Determine the [x, y] coordinate at the center of the cell enclosing the given text.  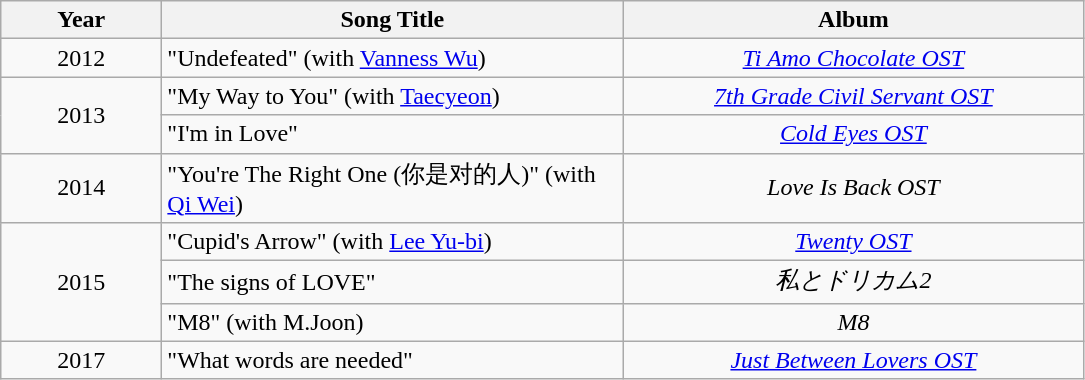
"You're The Right One (你是对的人)" (with Qi Wei) [392, 188]
Just Between Lovers OST [854, 360]
M8 [854, 322]
Cold Eyes OST [854, 134]
"My Way to You" (with Taecyeon) [392, 96]
"I'm in Love" [392, 134]
"The signs of LOVE" [392, 282]
Ti Amo Chocolate OST [854, 58]
Love Is Back OST [854, 188]
Album [854, 20]
Year [82, 20]
"M8" (with M.Joon) [392, 322]
2015 [82, 282]
2013 [82, 115]
2017 [82, 360]
7th Grade Civil Servant OST [854, 96]
"Cupid's Arrow" (with Lee Yu-bi) [392, 242]
2012 [82, 58]
2014 [82, 188]
"What words are needed" [392, 360]
私とドリカム2 [854, 282]
Twenty OST [854, 242]
"Undefeated" (with Vanness Wu) [392, 58]
Song Title [392, 20]
